Capture the cell that displays the provided text and extract its (X, Y) central coordinate. 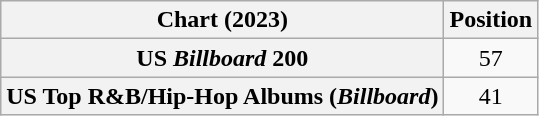
US Billboard 200 (222, 58)
Chart (2023) (222, 20)
57 (491, 58)
Position (491, 20)
41 (491, 96)
US Top R&B/Hip-Hop Albums (Billboard) (222, 96)
